Scan for the cell matching the given text and deliver its (x, y) coordinate at center. 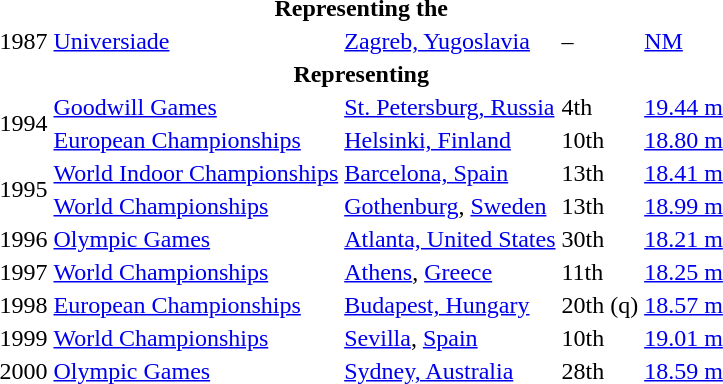
Gothenburg, Sweden (450, 206)
4th (600, 107)
11th (600, 272)
Sevilla, Spain (450, 338)
Barcelona, Spain (450, 173)
Budapest, Hungary (450, 305)
20th (q) (600, 305)
Helsinki, Finland (450, 140)
Zagreb, Yugoslavia (450, 41)
Universiade (196, 41)
Olympic Games (196, 239)
– (600, 41)
Atlanta, United States (450, 239)
World Indoor Championships (196, 173)
Athens, Greece (450, 272)
Goodwill Games (196, 107)
30th (600, 239)
St. Petersburg, Russia (450, 107)
